Output the [x, y] coordinate of the center of the cell containing the given text.  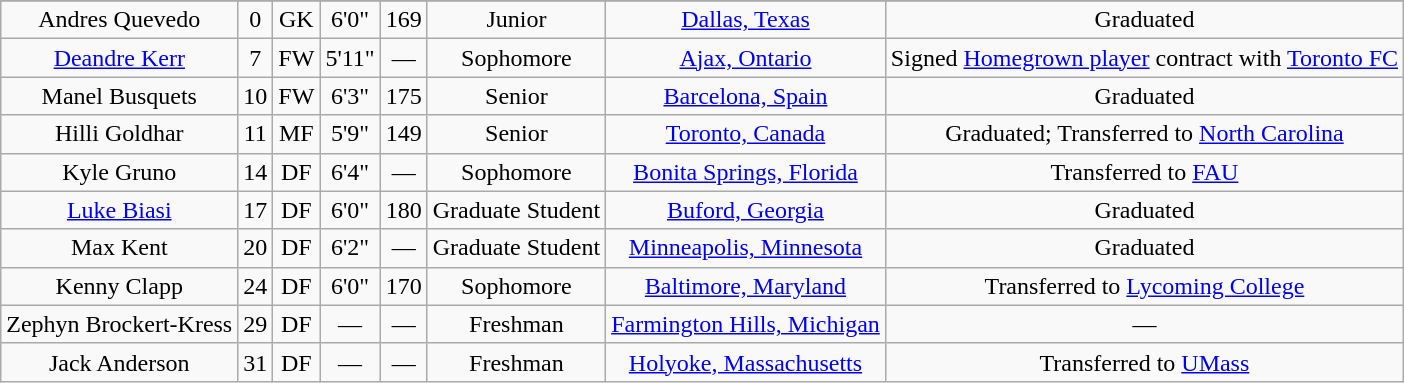
Andres Quevedo [120, 20]
170 [404, 286]
Holyoke, Massachusetts [746, 362]
169 [404, 20]
Transferred to FAU [1144, 172]
180 [404, 210]
Farmington Hills, Michigan [746, 324]
GK [296, 20]
6'4" [350, 172]
7 [256, 58]
Zephyn Brockert-Kress [120, 324]
5'9" [350, 134]
Minneapolis, Minnesota [746, 248]
Toronto, Canada [746, 134]
149 [404, 134]
6'3" [350, 96]
20 [256, 248]
Transferred to UMass [1144, 362]
Kenny Clapp [120, 286]
Max Kent [120, 248]
Jack Anderson [120, 362]
17 [256, 210]
Hilli Goldhar [120, 134]
31 [256, 362]
Ajax, Ontario [746, 58]
175 [404, 96]
11 [256, 134]
Buford, Georgia [746, 210]
Dallas, Texas [746, 20]
Kyle Gruno [120, 172]
Junior [516, 20]
Deandre Kerr [120, 58]
Transferred to Lycoming College [1144, 286]
Signed Homegrown player contract with Toronto FC [1144, 58]
5'11" [350, 58]
Baltimore, Maryland [746, 286]
Barcelona, Spain [746, 96]
29 [256, 324]
Luke Biasi [120, 210]
14 [256, 172]
10 [256, 96]
Bonita Springs, Florida [746, 172]
24 [256, 286]
6'2" [350, 248]
Graduated; Transferred to North Carolina [1144, 134]
MF [296, 134]
0 [256, 20]
Manel Busquets [120, 96]
